From the cell containing the given text, extract its center point as [X, Y] coordinate. 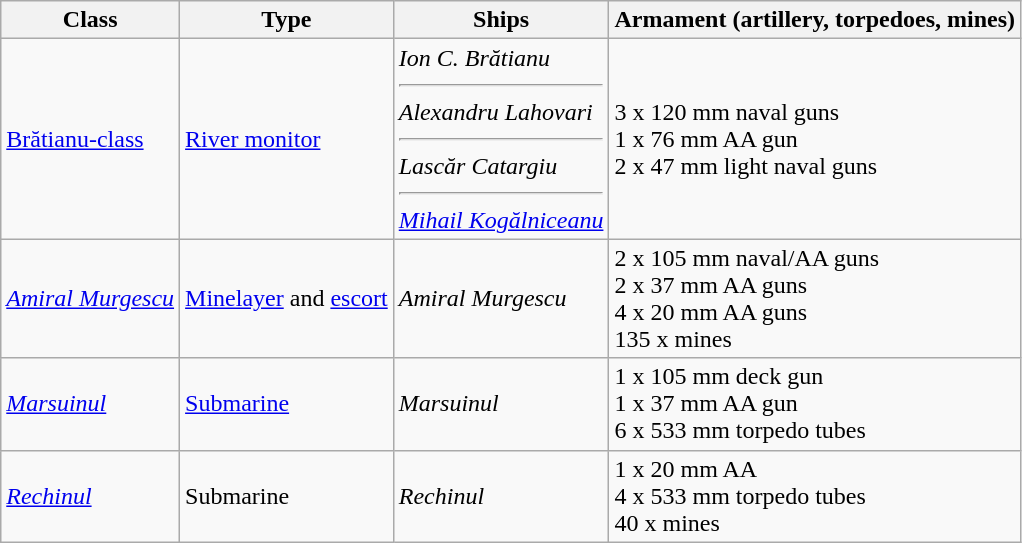
Class [90, 20]
River monitor [287, 139]
3 x 120 mm naval guns1 x 76 mm AA gun2 x 47 mm light naval guns [815, 139]
Minelayer and escort [287, 298]
Type [287, 20]
Armament (artillery, torpedoes, mines) [815, 20]
Ion C. BrătianuAlexandru LahovariLascăr CatargiuMihail Kogălniceanu [501, 139]
Ships [501, 20]
1 x 20 mm AA4 x 533 mm torpedo tubes40 x mines [815, 496]
1 x 105 mm deck gun1 x 37 mm AA gun6 x 533 mm torpedo tubes [815, 404]
2 x 105 mm naval/AA guns2 x 37 mm AA guns4 x 20 mm AA guns135 x mines [815, 298]
Brătianu-class [90, 139]
